Scan for the cell matching the given text and deliver its (x, y) coordinate at center. 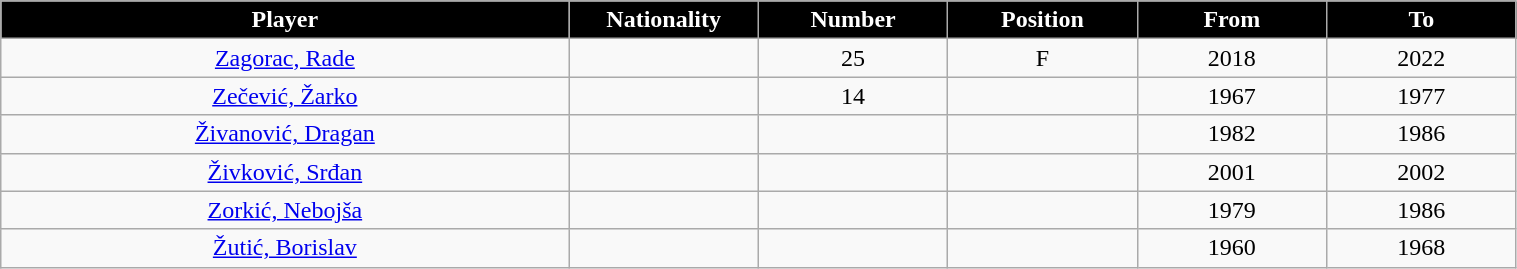
1982 (1232, 134)
25 (852, 58)
2001 (1232, 172)
Zečević, Žarko (285, 96)
Živković, Srđan (285, 172)
2002 (1422, 172)
Nationality (664, 20)
2022 (1422, 58)
Žutić, Borislav (285, 248)
Živanović, Dragan (285, 134)
1977 (1422, 96)
1979 (1232, 210)
Number (852, 20)
1960 (1232, 248)
1967 (1232, 96)
F (1042, 58)
14 (852, 96)
Player (285, 20)
To (1422, 20)
2018 (1232, 58)
1968 (1422, 248)
Zorkić, Nebojša (285, 210)
Zagorac, Rade (285, 58)
From (1232, 20)
Position (1042, 20)
